Return the (X, Y) coordinate for the center point of the cell that contains the specified text.  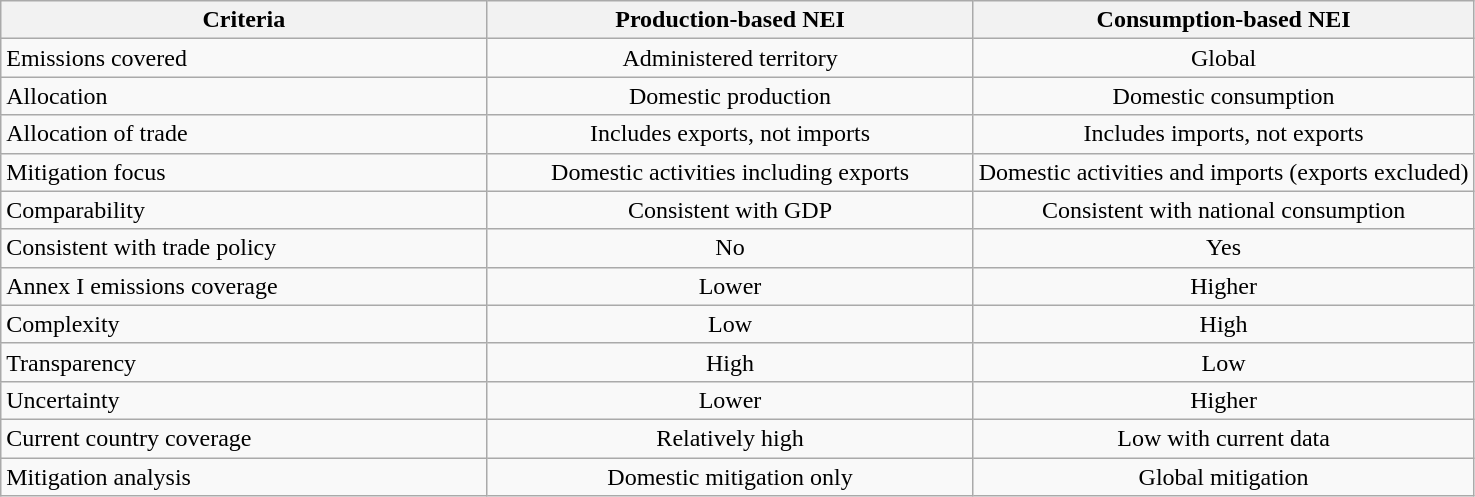
Uncertainty (244, 400)
Annex I emissions coverage (244, 286)
Allocation (244, 96)
Mitigation focus (244, 172)
Consumption-based NEI (1224, 20)
Complexity (244, 324)
Consistent with national consumption (1224, 210)
Domestic mitigation only (730, 477)
Yes (1224, 248)
No (730, 248)
Global (1224, 58)
Global mitigation (1224, 477)
Transparency (244, 362)
Production-based NEI (730, 20)
Consistent with trade policy (244, 248)
Low with current data (1224, 438)
Criteria (244, 20)
Domestic consumption (1224, 96)
Mitigation analysis (244, 477)
Domestic activities and imports (exports excluded) (1224, 172)
Current country coverage (244, 438)
Emissions covered (244, 58)
Domestic activities including exports (730, 172)
Domestic production (730, 96)
Administered territory (730, 58)
Includes imports, not exports (1224, 134)
Comparability (244, 210)
Relatively high (730, 438)
Consistent with GDP (730, 210)
Includes exports, not imports (730, 134)
Allocation of trade (244, 134)
